Extract the [X, Y] coordinate from the center of the cell holding the provided text.  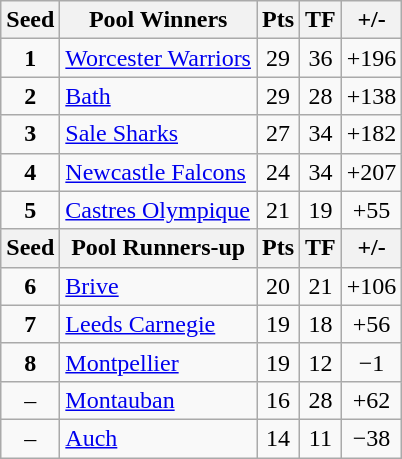
36 [321, 58]
3 [30, 134]
11 [321, 438]
Newcastle Falcons [158, 172]
+196 [372, 58]
20 [278, 286]
Pool Runners-up [158, 248]
−38 [372, 438]
−1 [372, 362]
Pool Winners [158, 20]
Worcester Warriors [158, 58]
+106 [372, 286]
2 [30, 96]
27 [278, 134]
5 [30, 210]
16 [278, 400]
+182 [372, 134]
+55 [372, 210]
4 [30, 172]
18 [321, 324]
12 [321, 362]
Montpellier [158, 362]
14 [278, 438]
+56 [372, 324]
1 [30, 58]
Auch [158, 438]
Leeds Carnegie [158, 324]
Castres Olympique [158, 210]
7 [30, 324]
+62 [372, 400]
+138 [372, 96]
24 [278, 172]
8 [30, 362]
Brive [158, 286]
Sale Sharks [158, 134]
Montauban [158, 400]
6 [30, 286]
+207 [372, 172]
Bath [158, 96]
